Return the [x, y] coordinate for the center point of the cell that contains the specified text.  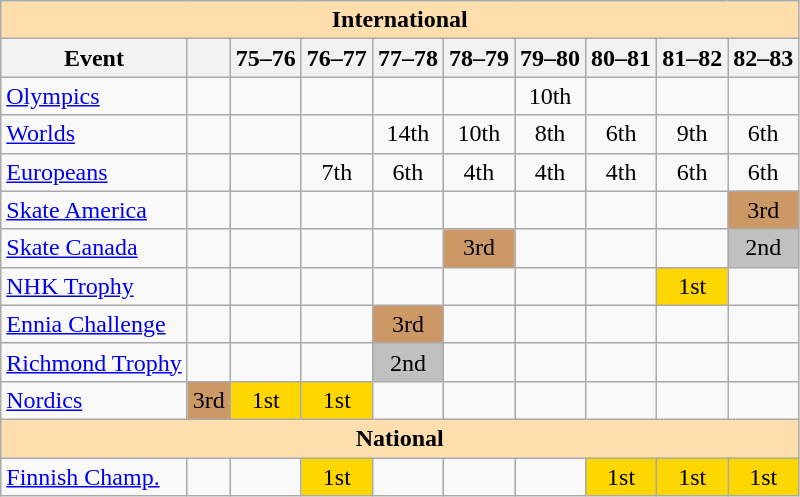
NHK Trophy [94, 286]
Event [94, 58]
National [400, 438]
9th [692, 134]
Skate America [94, 210]
Olympics [94, 96]
7th [336, 172]
Richmond Trophy [94, 362]
8th [550, 134]
Worlds [94, 134]
76–77 [336, 58]
International [400, 20]
80–81 [622, 58]
Ennia Challenge [94, 324]
75–76 [266, 58]
82–83 [764, 58]
14th [408, 134]
Europeans [94, 172]
81–82 [692, 58]
78–79 [478, 58]
Finnish Champ. [94, 477]
77–78 [408, 58]
Skate Canada [94, 248]
79–80 [550, 58]
Nordics [94, 400]
